Provide the [X, Y] coordinate of the cell's center where the given text is located.  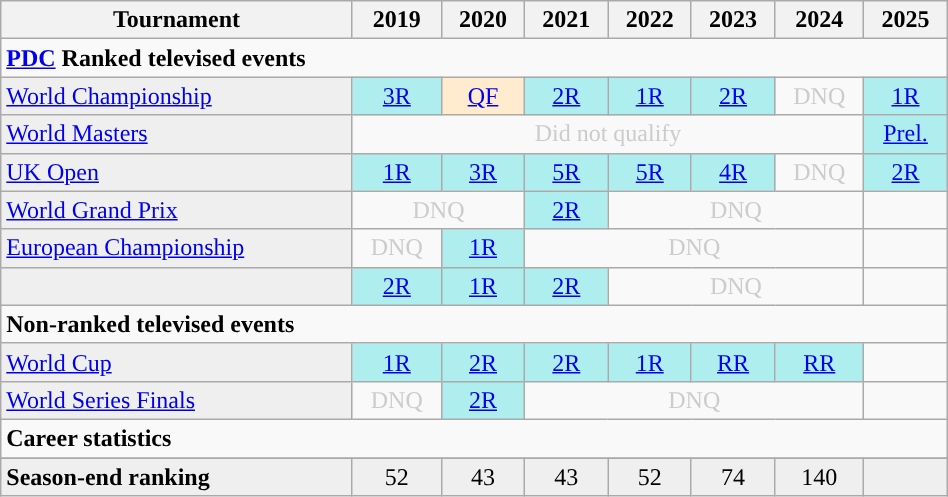
Did not qualify [608, 134]
Career statistics [474, 438]
UK Open [177, 172]
2024 [820, 20]
World Grand Prix [177, 210]
World Series Finals [177, 400]
World Cup [177, 362]
European Championship [177, 248]
4R [732, 172]
2019 [396, 20]
Tournament [177, 20]
World Masters [177, 134]
Non-ranked televised events [474, 324]
Season-end ranking [177, 477]
QF [482, 96]
2023 [732, 20]
World Championship [177, 96]
2020 [482, 20]
140 [820, 477]
2021 [566, 20]
2022 [650, 20]
74 [732, 477]
PDC Ranked televised events [474, 58]
2025 [906, 20]
Prel. [906, 134]
